Search for the cell housing the specified text and yield its (x, y) center coordinate. 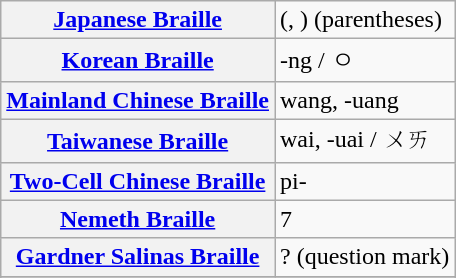
Korean Braille (138, 60)
Two-Cell Chinese Braille (138, 181)
-ng / ㅇ (364, 60)
(, ) (parentheses) (364, 20)
pi- (364, 181)
Mainland Chinese Braille (138, 100)
Taiwanese Braille (138, 140)
Gardner Salinas Braille (138, 257)
Nemeth Braille (138, 219)
wang, -uang (364, 100)
? (question mark) (364, 257)
Japanese Braille (138, 20)
7 (364, 219)
wai, -uai / ㄨㄞ (364, 140)
